Search for the cell housing the specified text and yield its [x, y] center coordinate. 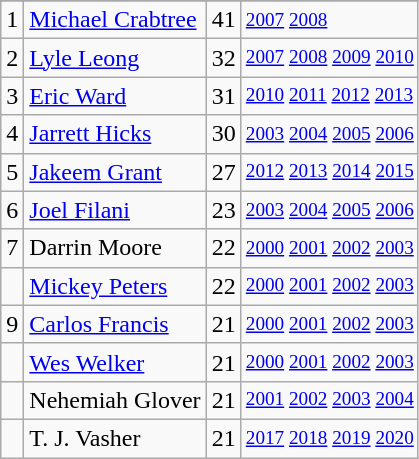
Joel Filani [115, 210]
2007 2008 [330, 20]
1 [12, 20]
30 [224, 134]
2012 2013 2014 2015 [330, 172]
32 [224, 58]
Michael Crabtree [115, 20]
Jarrett Hicks [115, 134]
31 [224, 96]
3 [12, 96]
Lyle Leong [115, 58]
2010 2011 2012 2013 [330, 96]
5 [12, 172]
Jakeem Grant [115, 172]
Carlos Francis [115, 324]
Darrin Moore [115, 248]
Wes Welker [115, 362]
4 [12, 134]
Mickey Peters [115, 286]
41 [224, 20]
Eric Ward [115, 96]
7 [12, 248]
2001 2002 2003 2004 [330, 400]
Nehemiah Glover [115, 400]
23 [224, 210]
2007 2008 2009 2010 [330, 58]
27 [224, 172]
9 [12, 324]
2 [12, 58]
T. J. Vasher [115, 438]
6 [12, 210]
2017 2018 2019 2020 [330, 438]
